Locate the cell with the specified text and output its [X, Y] center coordinate. 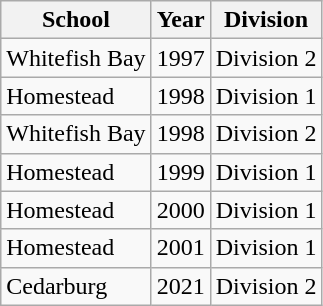
2021 [180, 286]
1999 [180, 172]
2001 [180, 248]
Year [180, 20]
1997 [180, 58]
Cedarburg [76, 286]
2000 [180, 210]
School [76, 20]
Division [266, 20]
